Output the (x, y) coordinate of the center of the cell containing the given text.  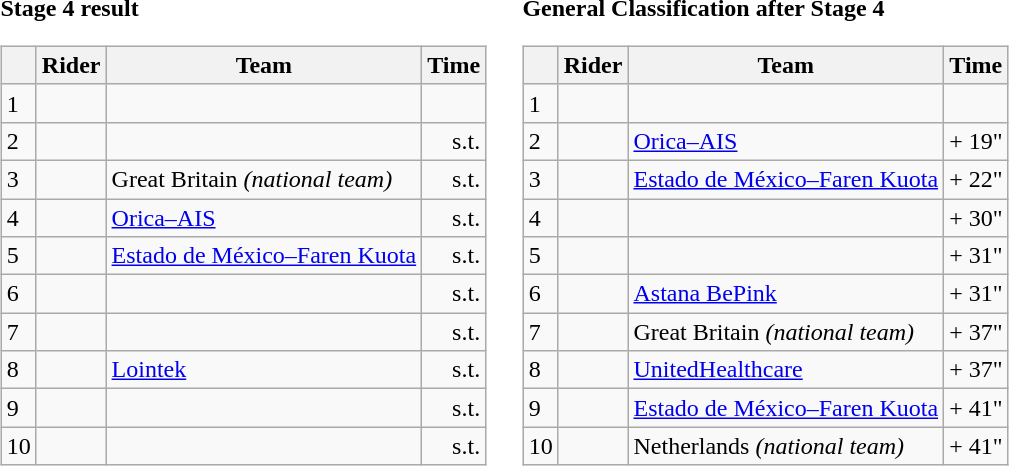
Netherlands (national team) (786, 446)
+ 22" (976, 179)
Lointek (264, 370)
+ 30" (976, 217)
UnitedHealthcare (786, 370)
Astana BePink (786, 294)
+ 19" (976, 141)
